Pinpoint the cell where the given text exists, returning its [X, Y] midpoint coordinate. 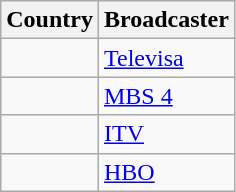
ITV [166, 134]
Televisa [166, 58]
Broadcaster [166, 20]
HBO [166, 172]
Country [50, 20]
MBS 4 [166, 96]
